Scan for the cell matching the given text and deliver its (X, Y) coordinate at center. 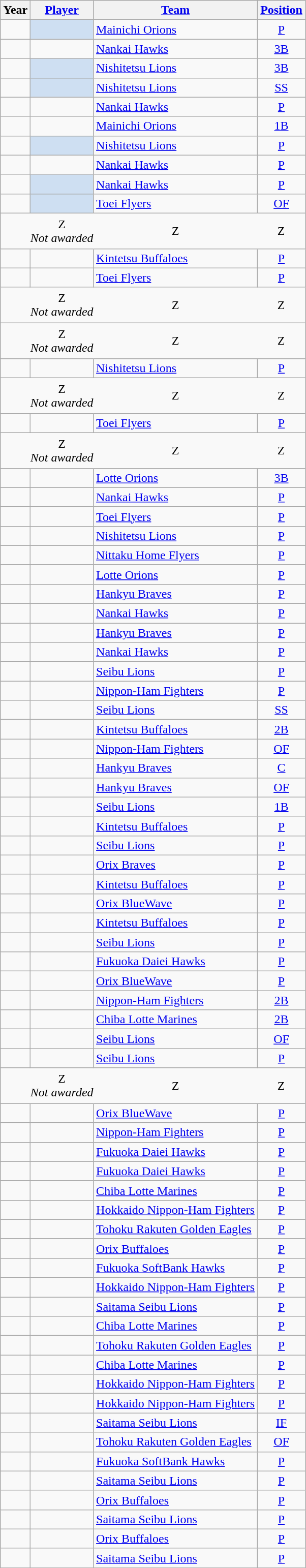
C (282, 768)
Player (62, 10)
Orix Braves (176, 865)
Team (176, 10)
Nittaku Home Flyers (176, 555)
Year (15, 10)
Position (282, 10)
IF (282, 1423)
